Provide the [x, y] coordinate of the cell's center where the given text is located.  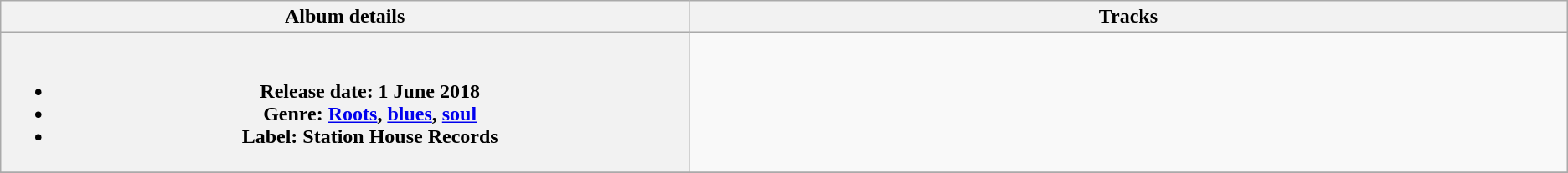
Album details [345, 17]
Tracks [1129, 17]
Release date: 1 June 2018Genre: Roots, blues, soulLabel: Station House Records [345, 102]
